Search for the cell housing the specified text and yield its (x, y) center coordinate. 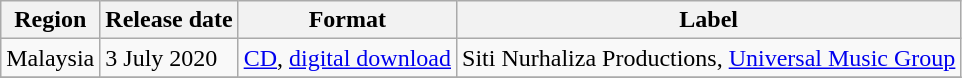
Label (709, 20)
Release date (169, 20)
Malaysia (50, 58)
Siti Nurhaliza Productions, Universal Music Group (709, 58)
3 July 2020 (169, 58)
Region (50, 20)
CD, digital download (347, 58)
Format (347, 20)
